Extract the (X, Y) coordinate from the center of the cell holding the provided text.  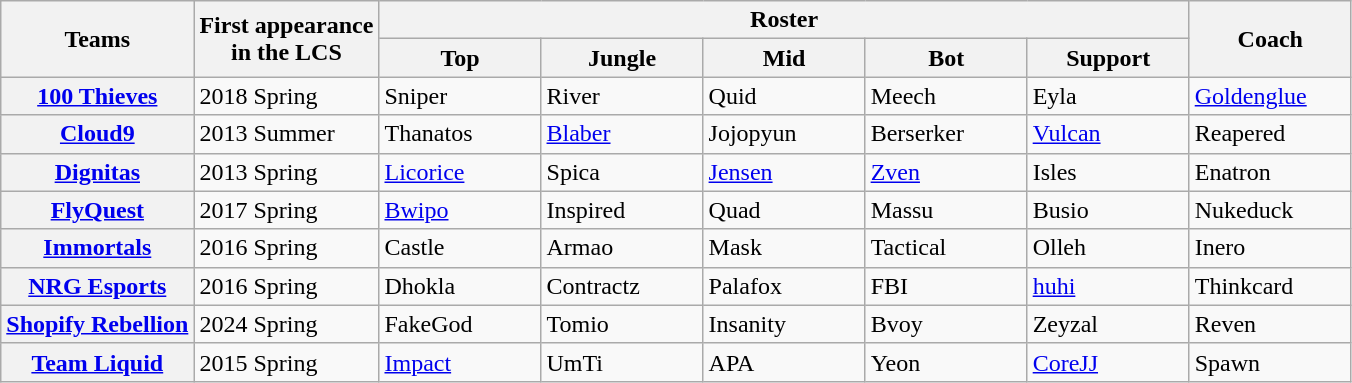
Coach (1270, 39)
First appearance in the LCS (286, 39)
Reapered (1270, 134)
Yeon (946, 362)
Nukeduck (1270, 210)
UmTi (622, 362)
Jensen (784, 172)
Blaber (622, 134)
Olleh (1108, 248)
Mask (784, 248)
Armao (622, 248)
Insanity (784, 324)
Massu (946, 210)
Enatron (1270, 172)
FakeGod (460, 324)
Dhokla (460, 286)
Teams (98, 39)
Zven (946, 172)
Goldenglue (1270, 96)
Meech (946, 96)
Bot (946, 58)
Mid (784, 58)
Bvoy (946, 324)
Busio (1108, 210)
Reven (1270, 324)
Tomio (622, 324)
NRG Esports (98, 286)
Roster (784, 20)
Shopify Rebellion (98, 324)
2015 Spring (286, 362)
Jungle (622, 58)
100 Thieves (98, 96)
Thinkcard (1270, 286)
Impact (460, 362)
Tactical (946, 248)
Support (1108, 58)
River (622, 96)
Berserker (946, 134)
Quad (784, 210)
Castle (460, 248)
Isles (1108, 172)
2017 Spring (286, 210)
APA (784, 362)
huhi (1108, 286)
Team Liquid (98, 362)
Palafox (784, 286)
FlyQuest (98, 210)
FBI (946, 286)
Sniper (460, 96)
2013 Spring (286, 172)
Thanatos (460, 134)
Immortals (98, 248)
Top (460, 58)
Cloud9 (98, 134)
2013 Summer (286, 134)
CoreJJ (1108, 362)
Contractz (622, 286)
Spica (622, 172)
Inero (1270, 248)
Zeyzal (1108, 324)
Vulcan (1108, 134)
2024 Spring (286, 324)
Eyla (1108, 96)
Dignitas (98, 172)
Licorice (460, 172)
Bwipo (460, 210)
2018 Spring (286, 96)
Inspired (622, 210)
Spawn (1270, 362)
Jojopyun (784, 134)
Quid (784, 96)
